Detect which cell encompasses the target text, then output its [x, y] center coordinate. 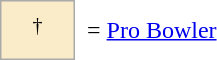
† [38, 30]
